Search for the cell housing the specified text and yield its (x, y) center coordinate. 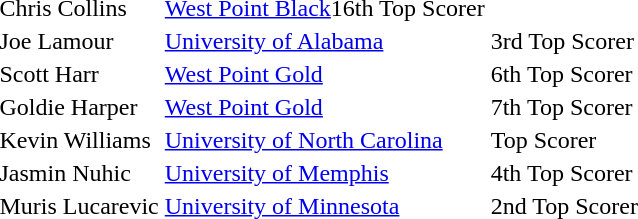
University of Memphis (324, 173)
University of North Carolina (324, 140)
University of Alabama (324, 41)
